Identify which cell holds the provided text, then report its [X, Y] central coordinate. 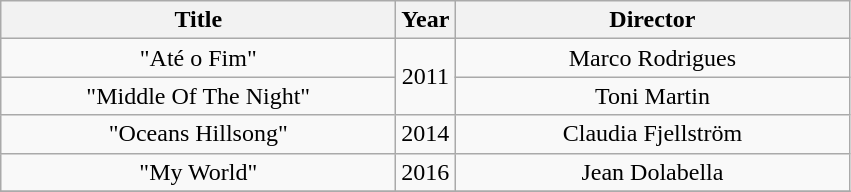
"Até o Fim" [198, 58]
2011 [426, 77]
"Oceans Hillsong" [198, 134]
Director [652, 20]
Jean Dolabella [652, 172]
"Middle Of The Night" [198, 96]
2016 [426, 172]
Claudia Fjellström [652, 134]
Year [426, 20]
Title [198, 20]
"My World" [198, 172]
Toni Martin [652, 96]
2014 [426, 134]
Marco Rodrigues [652, 58]
